Return the (x, y) coordinate for the center point of the cell that contains the specified text.  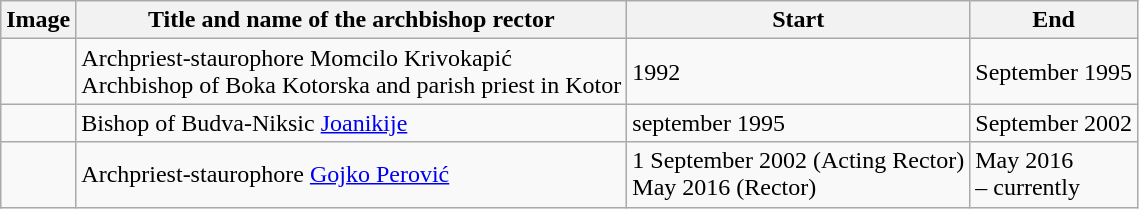
1992 (798, 72)
May 2016– currently (1054, 174)
1 September 2002 (Acting Rector)May 2016 (Rector) (798, 174)
september 1995 (798, 123)
September 2002 (1054, 123)
Bishop of Budva-Niksic Joanikije (352, 123)
Title and name of the archbishop rector (352, 20)
Archpriest-staurophore Gojko Perović (352, 174)
Image (38, 20)
Archpriest-staurophore Momcilo KrivokapićArchbishop of Boka Kotorska and parish priest in Kotor (352, 72)
End (1054, 20)
September 1995 (1054, 72)
Start (798, 20)
